For the text-containing cell, return its midpoint in (X, Y) coordinate format. 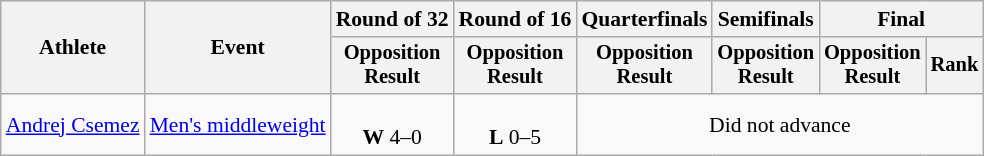
Andrej Csemez (73, 124)
W 4–0 (392, 124)
Quarterfinals (644, 19)
Event (238, 48)
L 0–5 (516, 124)
Final (901, 19)
Round of 16 (516, 19)
Did not advance (780, 124)
Semifinals (766, 19)
Round of 32 (392, 19)
Athlete (73, 48)
Men's middleweight (238, 124)
Rank (955, 66)
